Capture the cell that displays the provided text and extract its [X, Y] central coordinate. 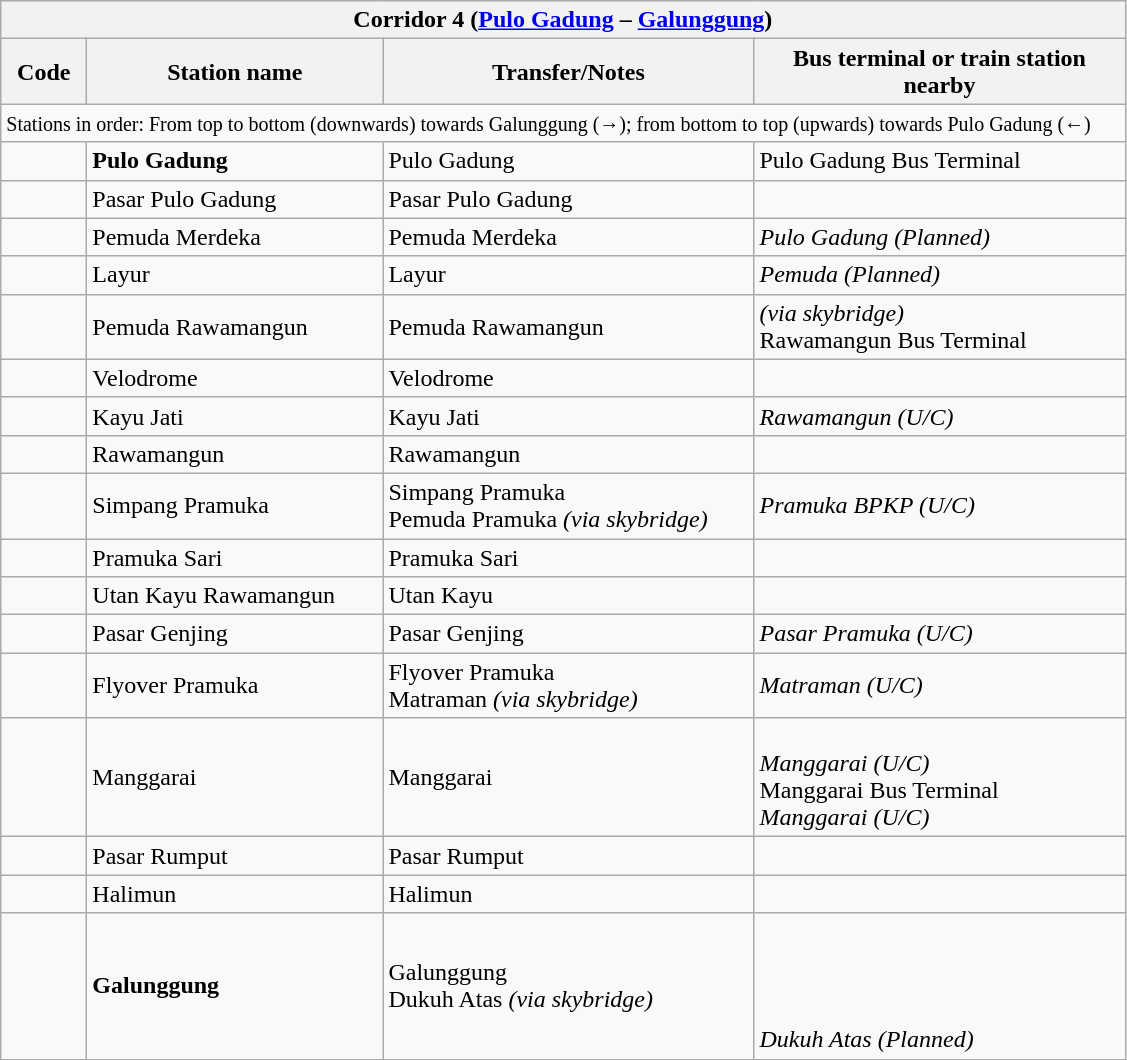
Galunggung [235, 986]
Galunggung Dukuh Atas (via skybridge) [568, 986]
(via skybridge) Rawamangun Bus Terminal [940, 326]
Pulo Gadung (Planned) [940, 237]
Pasar Pramuka (U/C) [940, 634]
Utan Kayu [568, 596]
Pramuka BPKP (U/C) [940, 506]
Matraman (U/C) [940, 686]
Station name [235, 72]
Stations in order: From top to bottom (downwards) towards Galunggung (→); from bottom to top (upwards) towards Pulo Gadung (←) [563, 123]
Transfer/Notes [568, 72]
Pemuda (Planned) [940, 275]
Corridor 4 (Pulo Gadung – Galunggung) [563, 20]
Pulo Gadung Bus Terminal [940, 161]
Bus terminal or train station nearby [940, 72]
Dukuh Atas (Planned) [940, 986]
Code [44, 72]
Simpang Pramuka Pemuda Pramuka (via skybridge) [568, 506]
Rawamangun (U/C) [940, 416]
Flyover Pramuka Matraman (via skybridge) [568, 686]
Manggarai (U/C) Manggarai Bus Terminal Manggarai (U/C) [940, 778]
Simpang Pramuka [235, 506]
Flyover Pramuka [235, 686]
Utan Kayu Rawamangun [235, 596]
